Detect which cell encompasses the target text, then output its (x, y) center coordinate. 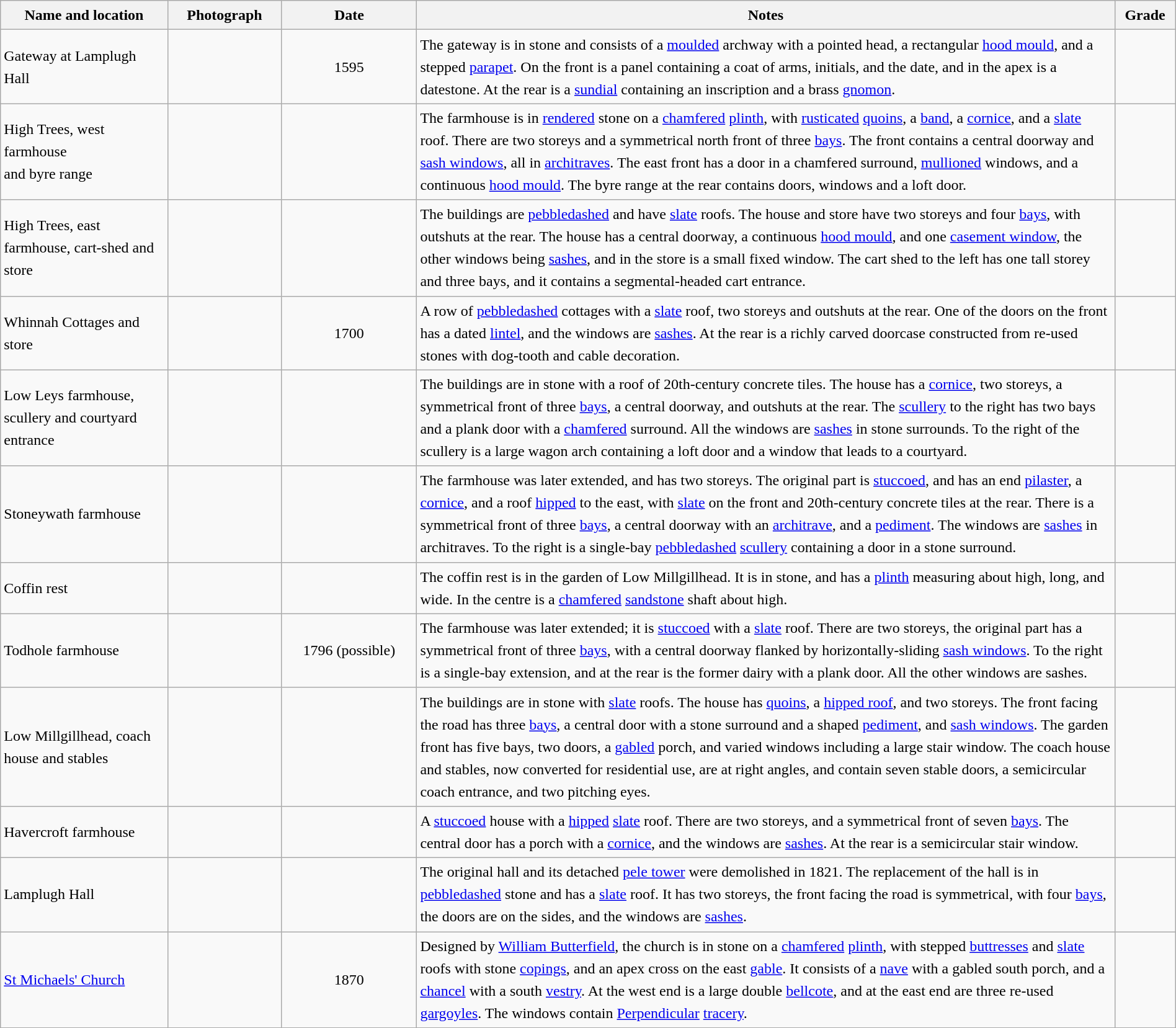
Whinnah Cottages and store (84, 333)
Stoneywath farmhouse (84, 514)
Low Millgillhead, coach house and stables (84, 747)
Grade (1145, 15)
1700 (349, 333)
1796 (possible) (349, 650)
Havercroft farmhouse (84, 831)
High Trees, west farmhouseand byre range (84, 151)
High Trees, east farmhouse, cart-shed and store (84, 248)
Notes (765, 15)
St Michaels' Church (84, 980)
Coffin rest (84, 588)
Gateway at Lamplugh Hall (84, 67)
Lamplugh Hall (84, 895)
Name and location (84, 15)
Photograph (225, 15)
1870 (349, 980)
1595 (349, 67)
Low Leys farmhouse, scullery and courtyard entrance (84, 418)
Date (349, 15)
Todhole farmhouse (84, 650)
